For the text-containing cell, return its midpoint in (x, y) coordinate format. 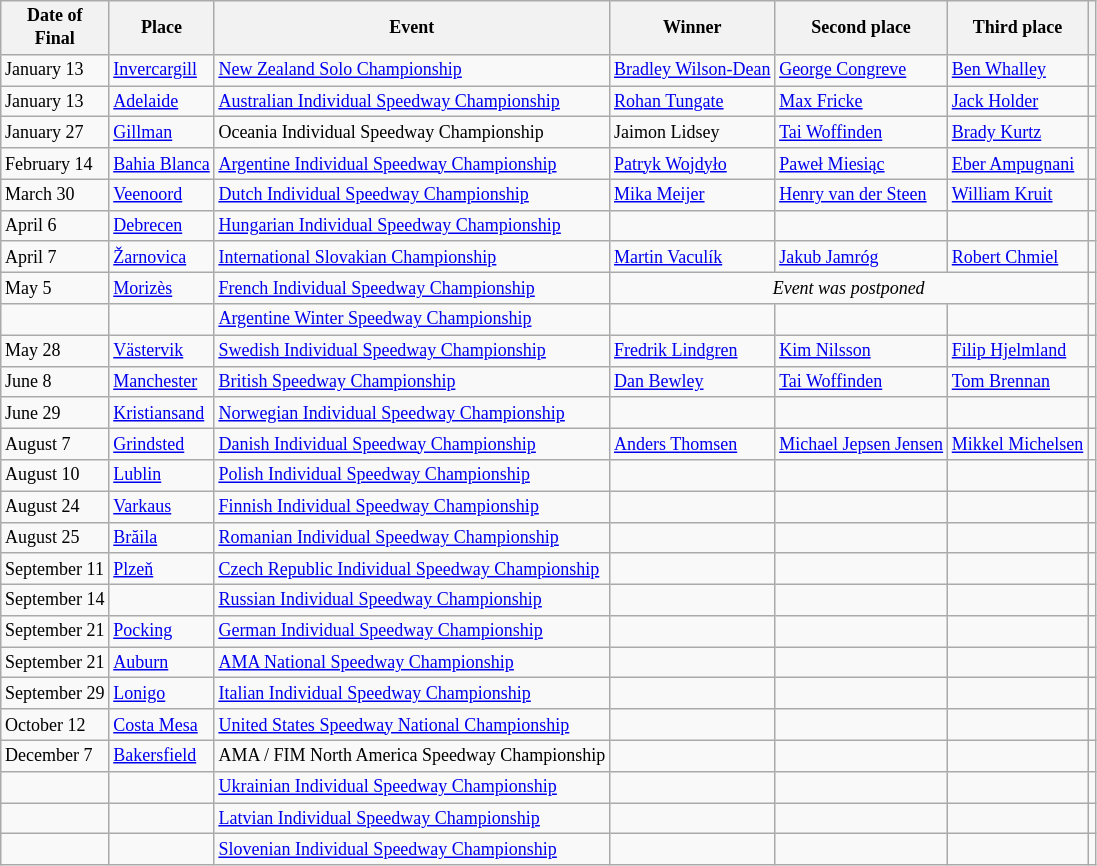
Mikkel Michelsen (1017, 444)
Romanian Individual Speedway Championship (412, 538)
Dutch Individual Speedway Championship (412, 194)
Hungarian Individual Speedway Championship (412, 226)
August 24 (55, 506)
Third place (1017, 28)
January 27 (55, 132)
Bradley Wilson-Dean (692, 70)
Norwegian Individual Speedway Championship (412, 412)
Costa Mesa (162, 724)
Czech Republic Individual Speedway Championship (412, 568)
British Speedway Championship (412, 382)
Winner (692, 28)
Manchester (162, 382)
Oceania Individual Speedway Championship (412, 132)
Pocking (162, 632)
Patryk Wojdyło (692, 164)
April 6 (55, 226)
August 25 (55, 538)
Argentine Winter Speedway Championship (412, 320)
September 14 (55, 600)
Varkaus (162, 506)
International Slovakian Championship (412, 256)
March 30 (55, 194)
Finnish Individual Speedway Championship (412, 506)
September 11 (55, 568)
Jaimon Lidsey (692, 132)
June 8 (55, 382)
Event was postponed (849, 288)
Place (162, 28)
Jakub Jamróg (862, 256)
February 14 (55, 164)
Martin Vaculík (692, 256)
Brăila (162, 538)
Lublin (162, 476)
June 29 (55, 412)
Lonigo (162, 694)
May 5 (55, 288)
Russian Individual Speedway Championship (412, 600)
Latvian Individual Speedway Championship (412, 818)
Plzeň (162, 568)
May 28 (55, 350)
Tom Brennan (1017, 382)
Polish Individual Speedway Championship (412, 476)
December 7 (55, 756)
AMA / FIM North America Speedway Championship (412, 756)
Argentine Individual Speedway Championship (412, 164)
Danish Individual Speedway Championship (412, 444)
Brady Kurtz (1017, 132)
Paweł Miesiąc (862, 164)
Debrecen (162, 226)
German Individual Speedway Championship (412, 632)
October 12 (55, 724)
AMA National Speedway Championship (412, 662)
Bakersfield (162, 756)
Kristiansand (162, 412)
Event (412, 28)
Michael Jepsen Jensen (862, 444)
Morizès (162, 288)
Veenoord (162, 194)
August 7 (55, 444)
Fredrik Lindgren (692, 350)
Grindsted (162, 444)
Robert Chmiel (1017, 256)
Max Fricke (862, 102)
Filip Hjelmland (1017, 350)
George Congreve (862, 70)
Adelaide (162, 102)
Västervik (162, 350)
Rohan Tungate (692, 102)
August 10 (55, 476)
Ben Whalley (1017, 70)
Gillman (162, 132)
Invercargill (162, 70)
Eber Ampugnani (1017, 164)
Henry van der Steen (862, 194)
Kim Nilsson (862, 350)
United States Speedway National Championship (412, 724)
Anders Thomsen (692, 444)
September 29 (55, 694)
Australian Individual Speedway Championship (412, 102)
Žarnovica (162, 256)
Auburn (162, 662)
Second place (862, 28)
Date ofFinal (55, 28)
Italian Individual Speedway Championship (412, 694)
French Individual Speedway Championship (412, 288)
April 7 (55, 256)
Dan Bewley (692, 382)
Mika Meijer (692, 194)
Ukrainian Individual Speedway Championship (412, 786)
Swedish Individual Speedway Championship (412, 350)
William Kruit (1017, 194)
Bahia Blanca (162, 164)
New Zealand Solo Championship (412, 70)
Slovenian Individual Speedway Championship (412, 850)
Jack Holder (1017, 102)
